Determine the (X, Y) coordinate at the center of the cell enclosing the given text.  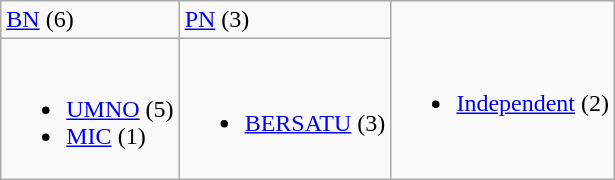
PN (3) (285, 20)
UMNO (5) MIC (1) (90, 109)
BERSATU (3) (285, 109)
Independent (2) (503, 90)
BN (6) (90, 20)
